Extract the (x, y) coordinate from the center of the cell holding the provided text.  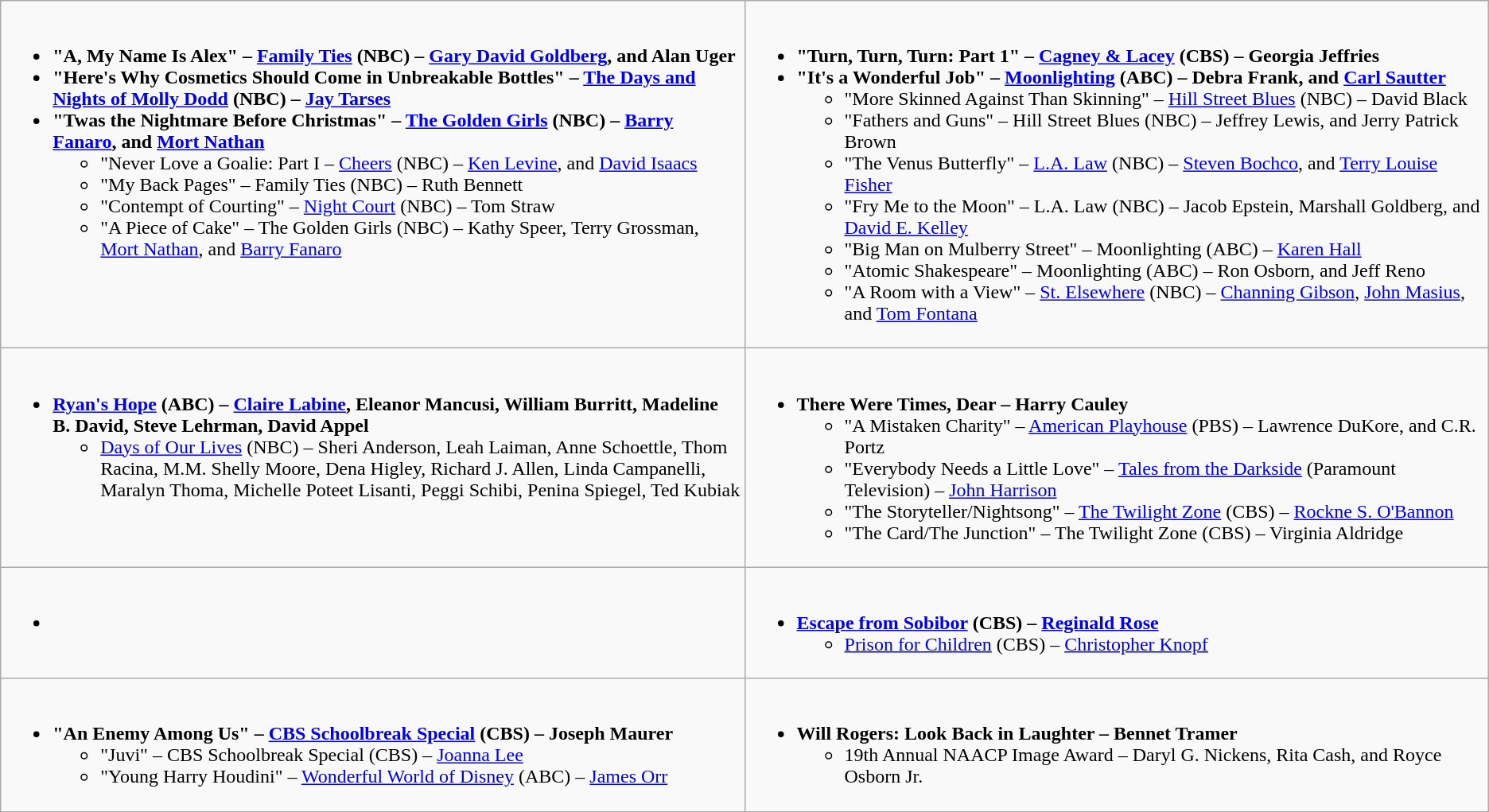
Will Rogers: Look Back in Laughter – Bennet Tramer19th Annual NAACP Image Award – Daryl G. Nickens, Rita Cash, and Royce Osborn Jr. (1117, 744)
Escape from Sobibor (CBS) – Reginald RosePrison for Children (CBS) – Christopher Knopf (1117, 623)
